Detect which cell encompasses the target text, then output its (X, Y) center coordinate. 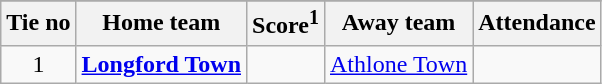
1 (38, 64)
Longford Town (161, 64)
Attendance (537, 24)
Home team (161, 24)
Score1 (286, 24)
Away team (398, 24)
Tie no (38, 24)
Athlone Town (398, 64)
